Locate the cell with the specified text and output its [X, Y] center coordinate. 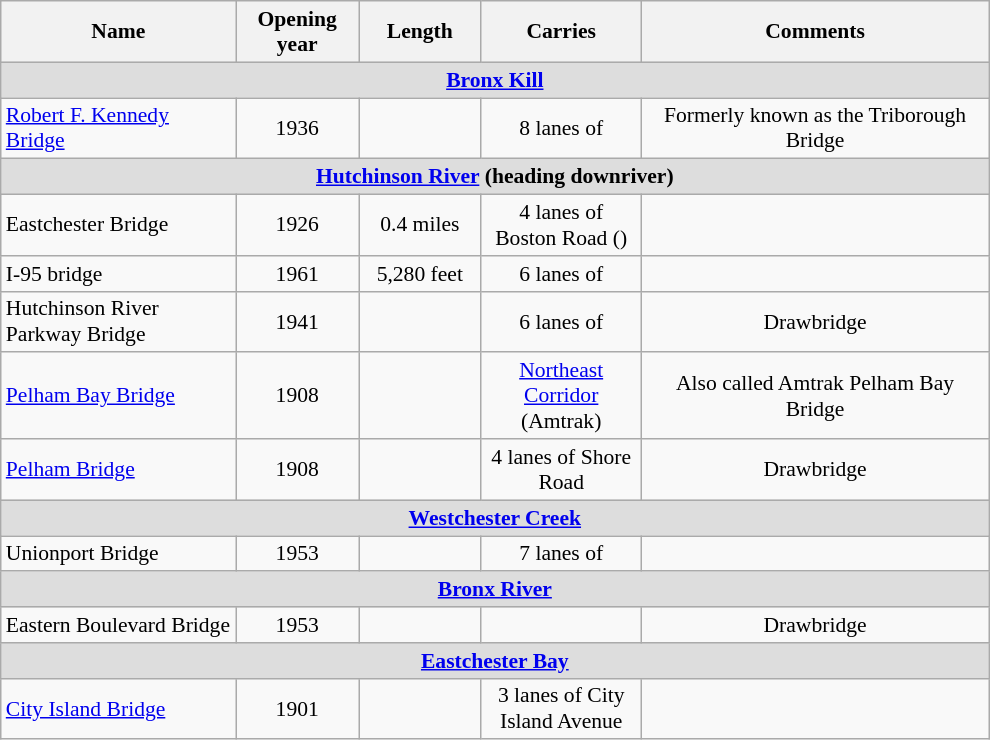
1901 [298, 708]
Name [118, 32]
7 lanes of [561, 554]
0.4 miles [420, 226]
Also called Amtrak Pelham Bay Bridge [815, 396]
Hutchinson River Parkway Bridge [118, 322]
8 lanes of [561, 128]
Opening year [298, 32]
Eastchester Bay [495, 661]
Comments [815, 32]
5,280 feet [420, 274]
3 lanes of City Island Avenue [561, 708]
Hutchinson River (heading downriver) [495, 177]
1941 [298, 322]
City Island Bridge [118, 708]
I-95 bridge [118, 274]
Robert F. Kennedy Bridge [118, 128]
1926 [298, 226]
4 lanes of Shore Road [561, 470]
Pelham Bridge [118, 470]
Bronx River [495, 590]
Unionport Bridge [118, 554]
1936 [298, 128]
Northeast Corridor (Amtrak) [561, 396]
Eastern Boulevard Bridge [118, 625]
Pelham Bay Bridge [118, 396]
Formerly known as the Triborough Bridge [815, 128]
Length [420, 32]
4 lanes of Boston Road () [561, 226]
Carries [561, 32]
Westchester Creek [495, 518]
1961 [298, 274]
Bronx Kill [495, 80]
Eastchester Bridge [118, 226]
